For the text-containing cell, return its midpoint in (X, Y) coordinate format. 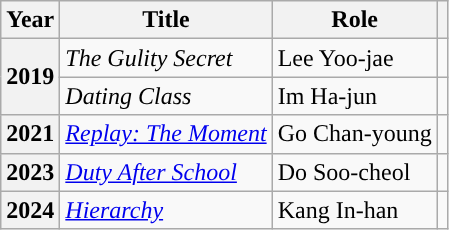
Im Ha-jun (354, 96)
Year (30, 20)
Kang In-han (354, 210)
Go Chan-young (354, 134)
Replay: The Moment (166, 134)
Duty After School (166, 172)
2023 (30, 172)
Do Soo-cheol (354, 172)
2021 (30, 134)
2019 (30, 77)
Role (354, 20)
Title (166, 20)
Hierarchy (166, 210)
Dating Class (166, 96)
Lee Yoo-jae (354, 58)
2024 (30, 210)
The Gulity Secret (166, 58)
